Return the (x, y) coordinate for the center point of the cell that contains the specified text.  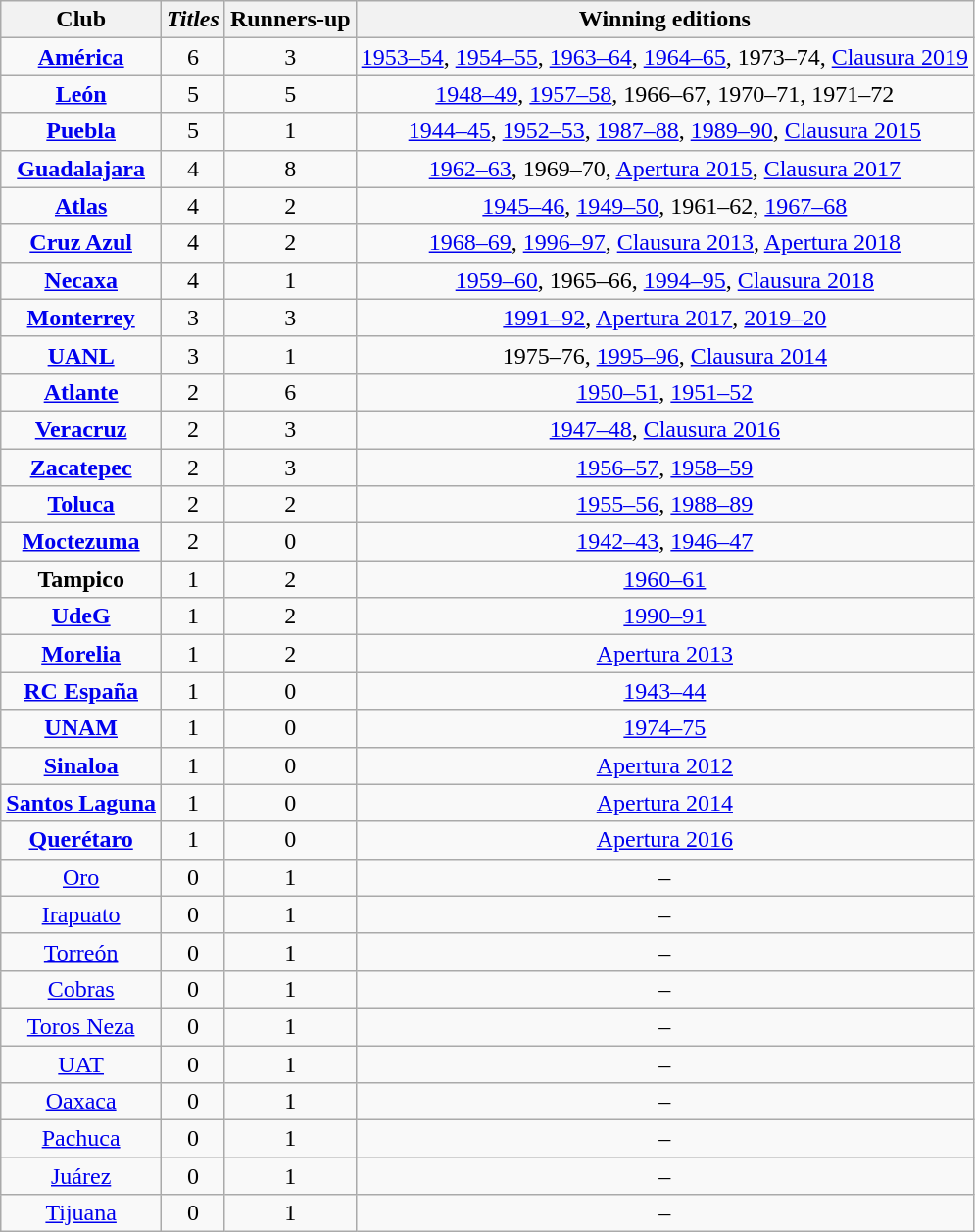
Santos Laguna (81, 803)
RC España (81, 691)
Sinaloa (81, 765)
León (81, 94)
1960–61 (664, 579)
1943–44 (664, 691)
UNAM (81, 728)
Zacatepec (81, 468)
1953–54, 1954–55, 1963–64, 1964–65, 1973–74, Clausura 2019 (664, 57)
Apertura 2013 (664, 654)
1955–56, 1988–89 (664, 505)
1974–75 (664, 728)
Apertura 2016 (664, 840)
1942–43, 1946–47 (664, 542)
1968–69, 1996–97, Clausura 2013, Apertura 2018 (664, 243)
Guadalajara (81, 169)
Toluca (81, 505)
1962–63, 1969–70, Apertura 2015, Clausura 2017 (664, 169)
1991–92, Apertura 2017, 2019–20 (664, 318)
UAT (81, 1063)
Tijuana (81, 1213)
Runners-up (290, 20)
Puebla (81, 131)
Toros Neza (81, 1026)
Veracruz (81, 429)
Necaxa (81, 280)
UdeG (81, 616)
Cobras (81, 989)
1975–76, 1995–96, Clausura 2014 (664, 355)
1950–51, 1951–52 (664, 392)
1945–46, 1949–50, 1961–62, 1967–68 (664, 206)
Club (81, 20)
Moctezuma (81, 542)
Atlas (81, 206)
Oaxaca (81, 1102)
Monterrey (81, 318)
Titles (194, 20)
1948–49, 1957–58, 1966–67, 1970–71, 1971–72 (664, 94)
Pachuca (81, 1139)
1947–48, Clausura 2016 (664, 429)
1990–91 (664, 616)
1959–60, 1965–66, 1994–95, Clausura 2018 (664, 280)
Morelia (81, 654)
Querétaro (81, 840)
Juárez (81, 1176)
Apertura 2012 (664, 765)
8 (290, 169)
Torreón (81, 952)
1944–45, 1952–53, 1987–88, 1989–90, Clausura 2015 (664, 131)
Winning editions (664, 20)
UANL (81, 355)
Apertura 2014 (664, 803)
Atlante (81, 392)
Irapuato (81, 914)
Oro (81, 877)
Cruz Azul (81, 243)
1956–57, 1958–59 (664, 468)
América (81, 57)
Tampico (81, 579)
